Locate the cell with the specified text and output its [X, Y] center coordinate. 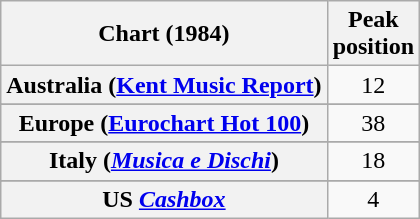
38 [373, 123]
Peakposition [373, 34]
4 [373, 199]
Europe (Eurochart Hot 100) [164, 123]
US Cashbox [164, 199]
Australia (Kent Music Report) [164, 85]
18 [373, 161]
12 [373, 85]
Chart (1984) [164, 34]
Italy (Musica e Dischi) [164, 161]
